Find where the given text appears and provide that cell's center as [x, y] coordinate. 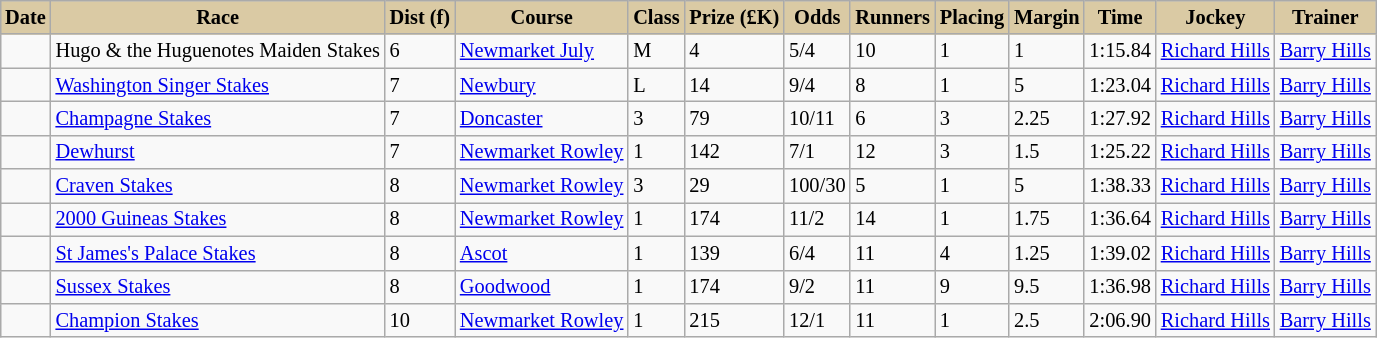
215 [734, 320]
6/4 [817, 253]
Sussex Stakes [218, 287]
Hugo & the Huguenotes Maiden Stakes [218, 51]
Margin [1046, 17]
Runners [892, 17]
1:23.04 [1120, 85]
Newbury [542, 85]
10/11 [817, 118]
1:15.84 [1120, 51]
139 [734, 253]
1:38.33 [1120, 186]
9 [972, 287]
9/4 [817, 85]
Date [25, 17]
Champion Stakes [218, 320]
Jockey [1216, 17]
1.25 [1046, 253]
Craven Stakes [218, 186]
Doncaster [542, 118]
Placing [972, 17]
2000 Guineas Stakes [218, 219]
Odds [817, 17]
Ascot [542, 253]
2.5 [1046, 320]
L [656, 85]
9.5 [1046, 287]
11/2 [817, 219]
1:39.02 [1120, 253]
Champagne Stakes [218, 118]
1:36.98 [1120, 287]
Washington Singer Stakes [218, 85]
142 [734, 152]
12/1 [817, 320]
Class [656, 17]
Course [542, 17]
Newmarket July [542, 51]
1:27.92 [1120, 118]
2.25 [1046, 118]
5/4 [817, 51]
9/2 [817, 287]
Dist (f) [420, 17]
79 [734, 118]
100/30 [817, 186]
Trainer [1326, 17]
1.75 [1046, 219]
Prize (£K) [734, 17]
Dewhurst [218, 152]
2:06.90 [1120, 320]
1.5 [1046, 152]
St James's Palace Stakes [218, 253]
1:36.64 [1120, 219]
M [656, 51]
7/1 [817, 152]
Race [218, 17]
1:25.22 [1120, 152]
12 [892, 152]
29 [734, 186]
Goodwood [542, 287]
Time [1120, 17]
